Pinpoint the cell where the given text exists, returning its [x, y] midpoint coordinate. 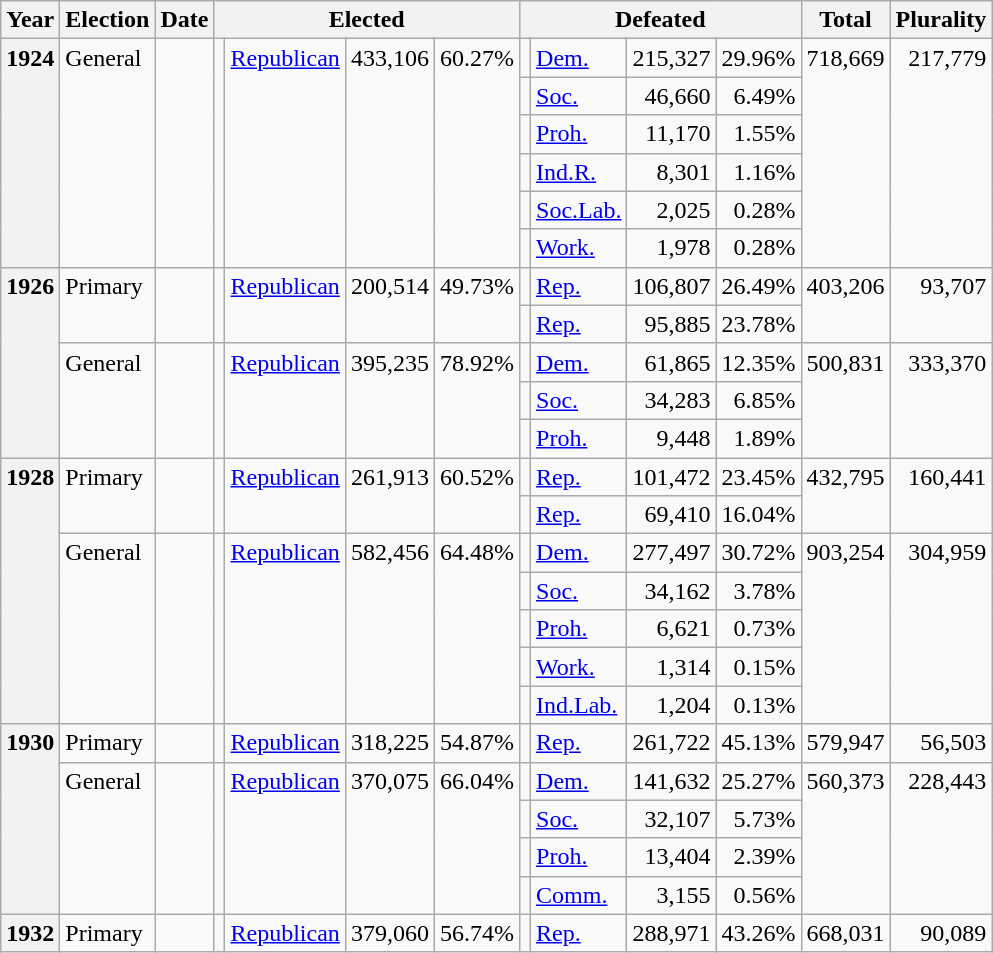
1928 [30, 591]
26.49% [758, 286]
1,204 [672, 705]
30.72% [758, 553]
160,441 [941, 496]
93,707 [941, 305]
Ind.R. [579, 172]
718,669 [846, 153]
95,885 [672, 324]
16.04% [758, 515]
395,235 [390, 400]
56,503 [941, 743]
56.74% [476, 933]
432,795 [846, 496]
1926 [30, 362]
34,283 [672, 400]
43.26% [758, 933]
668,031 [846, 933]
Ind.Lab. [579, 705]
6,621 [672, 629]
23.78% [758, 324]
0.73% [758, 629]
6.85% [758, 400]
304,959 [941, 629]
13,404 [672, 857]
Plurality [941, 20]
261,913 [390, 496]
0.13% [758, 705]
Defeated [660, 20]
0.56% [758, 895]
2.39% [758, 857]
60.27% [476, 153]
318,225 [390, 743]
560,373 [846, 838]
Comm. [579, 895]
54.87% [476, 743]
Total [846, 20]
141,632 [672, 781]
61,865 [672, 362]
215,327 [672, 58]
288,971 [672, 933]
277,497 [672, 553]
1924 [30, 153]
200,514 [390, 305]
6.49% [758, 96]
45.13% [758, 743]
3,155 [672, 895]
9,448 [672, 438]
46,660 [672, 96]
69,410 [672, 515]
32,107 [672, 819]
Year [30, 20]
66.04% [476, 838]
60.52% [476, 496]
90,089 [941, 933]
11,170 [672, 134]
34,162 [672, 591]
49.73% [476, 305]
228,443 [941, 838]
1.16% [758, 172]
Date [184, 20]
Elected [367, 20]
25.27% [758, 781]
64.48% [476, 629]
903,254 [846, 629]
1.89% [758, 438]
5.73% [758, 819]
1930 [30, 819]
500,831 [846, 400]
1932 [30, 933]
Soc.Lab. [579, 210]
261,722 [672, 743]
106,807 [672, 286]
433,106 [390, 153]
1,314 [672, 667]
1.55% [758, 134]
333,370 [941, 400]
403,206 [846, 305]
217,779 [941, 153]
0.15% [758, 667]
12.35% [758, 362]
23.45% [758, 477]
78.92% [476, 400]
Election [108, 20]
1,978 [672, 248]
101,472 [672, 477]
582,456 [390, 629]
370,075 [390, 838]
29.96% [758, 58]
3.78% [758, 591]
579,947 [846, 743]
2,025 [672, 210]
8,301 [672, 172]
379,060 [390, 933]
